From the cell containing the given text, extract its center point as (x, y) coordinate. 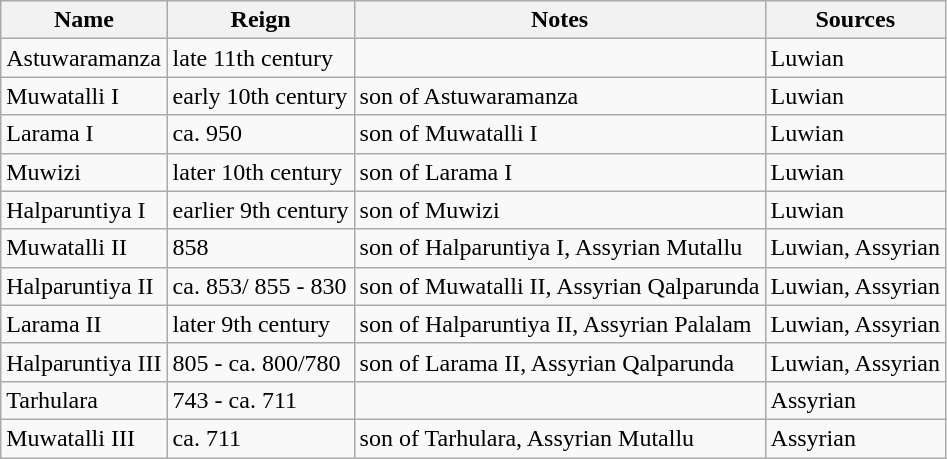
son of Larama I (560, 172)
early 10th century (260, 96)
son of Halparuntiya II, Assyrian Palalam (560, 324)
son of Tarhulara, Assyrian Mutallu (560, 438)
Name (84, 20)
later 9th century (260, 324)
earlier 9th century (260, 210)
743 - ca. 711 (260, 400)
Muwizi (84, 172)
805 - ca. 800/780 (260, 362)
son of Astuwaramanza (560, 96)
ca. 853/ 855 - 830 (260, 286)
Muwatalli III (84, 438)
later 10th century (260, 172)
Halparuntiya I (84, 210)
Halparuntiya III (84, 362)
Muwatalli II (84, 248)
son of Muwatalli I (560, 134)
son of Muwizi (560, 210)
son of Larama II, Assyrian Qalparunda (560, 362)
Larama II (84, 324)
858 (260, 248)
ca. 950 (260, 134)
Muwatalli I (84, 96)
ca. 711 (260, 438)
Astuwaramanza (84, 58)
Notes (560, 20)
Halparuntiya II (84, 286)
Tarhulara (84, 400)
Larama I (84, 134)
Reign (260, 20)
son of Muwatalli II, Assyrian Qalparunda (560, 286)
late 11th century (260, 58)
Sources (855, 20)
son of Halparuntiya I, Assyrian Mutallu (560, 248)
